From the cell containing the given text, extract its center point as [x, y] coordinate. 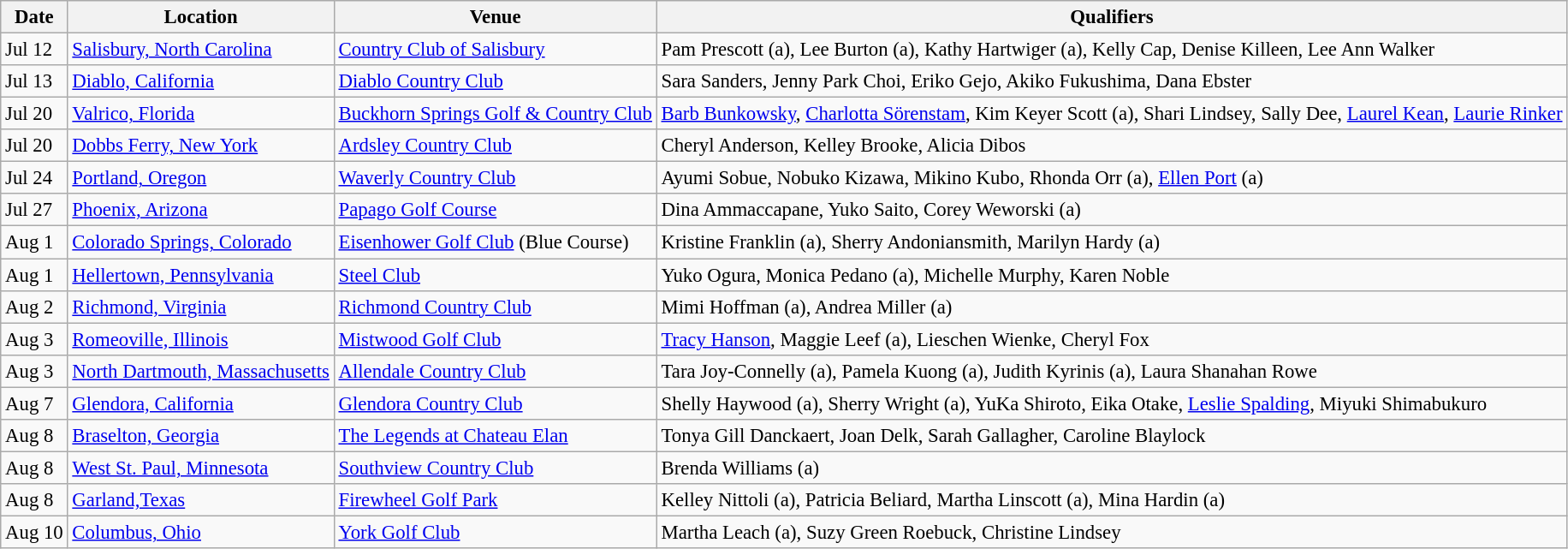
Columbus, Ohio [200, 532]
Tracy Hanson, Maggie Leef (a), Lieschen Wienke, Cheryl Fox [1112, 339]
Barb Bunkowsky, Charlotta Sörenstam, Kim Keyer Scott (a), Shari Lindsey, Sally Dee, Laurel Kean, Laurie Rinker [1112, 114]
Richmond Country Club [495, 307]
Tara Joy-Connelly (a), Pamela Kuong (a), Judith Kyrinis (a), Laura Shanahan Rowe [1112, 371]
Sara Sanders, Jenny Park Choi, Eriko Gejo, Akiko Fukushima, Dana Ebster [1112, 81]
Tonya Gill Danckaert, Joan Delk, Sarah Gallagher, Caroline Blaylock [1112, 436]
Phoenix, Arizona [200, 210]
Jul 27 [34, 210]
Buckhorn Springs Golf & Country Club [495, 114]
Aug 10 [34, 532]
Glendora Country Club [495, 403]
Richmond, Virginia [200, 307]
The Legends at Chateau Elan [495, 436]
York Golf Club [495, 532]
Jul 12 [34, 50]
West St. Paul, Minnesota [200, 468]
Martha Leach (a), Suzy Green Roebuck, Christine Lindsey [1112, 532]
Hellertown, Pennsylvania [200, 275]
Firewheel Golf Park [495, 500]
Jul 13 [34, 81]
Jul 24 [34, 178]
Southview Country Club [495, 468]
Waverly Country Club [495, 178]
Glendora, California [200, 403]
Allendale Country Club [495, 371]
Brenda Williams (a) [1112, 468]
Mistwood Golf Club [495, 339]
Ayumi Sobue, Nobuko Kizawa, Mikino Kubo, Rhonda Orr (a), Ellen Port (a) [1112, 178]
Portland, Oregon [200, 178]
Papago Golf Course [495, 210]
Salisbury, North Carolina [200, 50]
Eisenhower Golf Club (Blue Course) [495, 242]
Aug 2 [34, 307]
Steel Club [495, 275]
Cheryl Anderson, Kelley Brooke, Alicia Dibos [1112, 146]
Yuko Ogura, Monica Pedano (a), Michelle Murphy, Karen Noble [1112, 275]
Dobbs Ferry, New York [200, 146]
Colorado Springs, Colorado [200, 242]
Kelley Nittoli (a), Patricia Beliard, Martha Linscott (a), Mina Hardin (a) [1112, 500]
Qualifiers [1112, 17]
Dina Ammaccapane, Yuko Saito, Corey Weworski (a) [1112, 210]
Kristine Franklin (a), Sherry Andoniansmith, Marilyn Hardy (a) [1112, 242]
Mimi Hoffman (a), Andrea Miller (a) [1112, 307]
Garland,Texas [200, 500]
Pam Prescott (a), Lee Burton (a), Kathy Hartwiger (a), Kelly Cap, Denise Killeen, Lee Ann Walker [1112, 50]
Diablo, California [200, 81]
Aug 7 [34, 403]
Braselton, Georgia [200, 436]
Romeoville, Illinois [200, 339]
Date [34, 17]
Country Club of Salisbury [495, 50]
Venue [495, 17]
Location [200, 17]
Valrico, Florida [200, 114]
Ardsley Country Club [495, 146]
Shelly Haywood (a), Sherry Wright (a), YuKa Shiroto, Eika Otake, Leslie Spalding, Miyuki Shimabukuro [1112, 403]
Diablo Country Club [495, 81]
North Dartmouth, Massachusetts [200, 371]
